Extract the (X, Y) coordinate from the center of the cell holding the provided text.  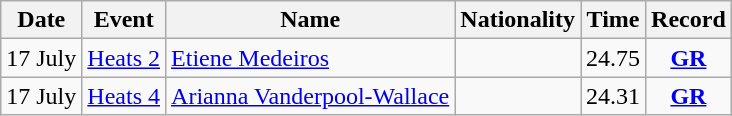
Date (42, 20)
Record (689, 20)
Arianna Vanderpool-Wallace (310, 96)
Nationality (518, 20)
Etiene Medeiros (310, 58)
Name (310, 20)
Time (614, 20)
Heats 2 (124, 58)
Event (124, 20)
Heats 4 (124, 96)
24.31 (614, 96)
24.75 (614, 58)
